Return [X, Y] of the center of cell containing provided text 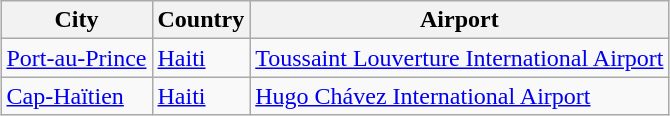
Port-au-Prince [76, 58]
Hugo Chávez International Airport [460, 96]
City [76, 20]
Toussaint Louverture International Airport [460, 58]
Country [201, 20]
Cap-Haïtien [76, 96]
Airport [460, 20]
